Determine the [x, y] coordinate at the center of the cell enclosing the given text.  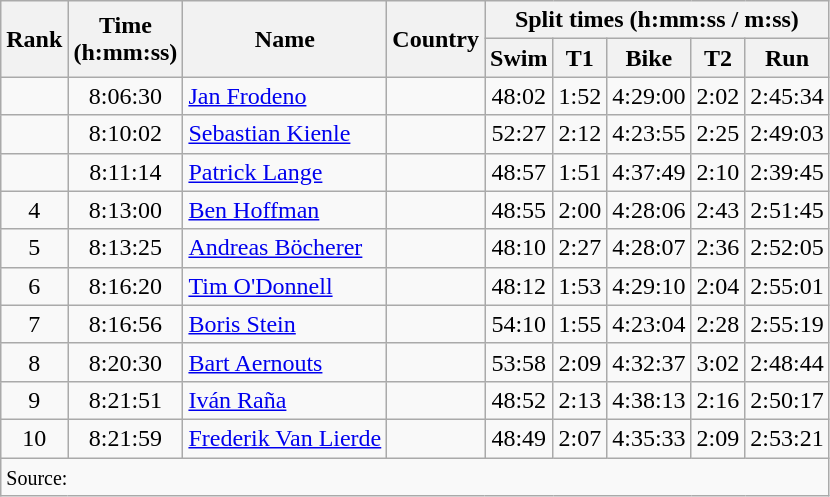
Sebastian Kienle [285, 134]
Bart Aernouts [285, 362]
9 [34, 400]
2:16 [718, 400]
4:29:10 [649, 286]
48:57 [519, 172]
2:00 [580, 210]
5 [34, 248]
6 [34, 286]
4:28:06 [649, 210]
Frederik Van Lierde [285, 438]
2:39:45 [787, 172]
2:12 [580, 134]
2:45:34 [787, 96]
2:50:17 [787, 400]
1:55 [580, 324]
3:02 [718, 362]
2:25 [718, 134]
54:10 [519, 324]
2:49:03 [787, 134]
8:11:14 [126, 172]
8:21:51 [126, 400]
Bike [649, 58]
Swim [519, 58]
Patrick Lange [285, 172]
2:48:44 [787, 362]
1:53 [580, 286]
4:32:37 [649, 362]
48:12 [519, 286]
2:51:45 [787, 210]
Andreas Böcherer [285, 248]
7 [34, 324]
4:23:04 [649, 324]
48:52 [519, 400]
T1 [580, 58]
8 [34, 362]
2:55:19 [787, 324]
Boris Stein [285, 324]
2:53:21 [787, 438]
Time(h:mm:ss) [126, 39]
48:55 [519, 210]
10 [34, 438]
4:37:49 [649, 172]
48:49 [519, 438]
4:29:00 [649, 96]
Rank [34, 39]
Split times (h:mm:ss / m:ss) [658, 20]
T2 [718, 58]
Source: [415, 477]
4:38:13 [649, 400]
2:02 [718, 96]
Tim O'Donnell [285, 286]
48:02 [519, 96]
Jan Frodeno [285, 96]
52:27 [519, 134]
2:27 [580, 248]
2:04 [718, 286]
8:13:00 [126, 210]
1:51 [580, 172]
2:10 [718, 172]
Iván Raña [285, 400]
8:21:59 [126, 438]
53:58 [519, 362]
4:35:33 [649, 438]
8:13:25 [126, 248]
Ben Hoffman [285, 210]
48:10 [519, 248]
Country [436, 39]
4:23:55 [649, 134]
2:52:05 [787, 248]
2:28 [718, 324]
8:10:02 [126, 134]
2:07 [580, 438]
1:52 [580, 96]
8:06:30 [126, 96]
8:16:20 [126, 286]
8:20:30 [126, 362]
2:36 [718, 248]
8:16:56 [126, 324]
Name [285, 39]
2:43 [718, 210]
4 [34, 210]
Run [787, 58]
2:55:01 [787, 286]
2:13 [580, 400]
4:28:07 [649, 248]
